Identify which cell holds the provided text, then report its (X, Y) central coordinate. 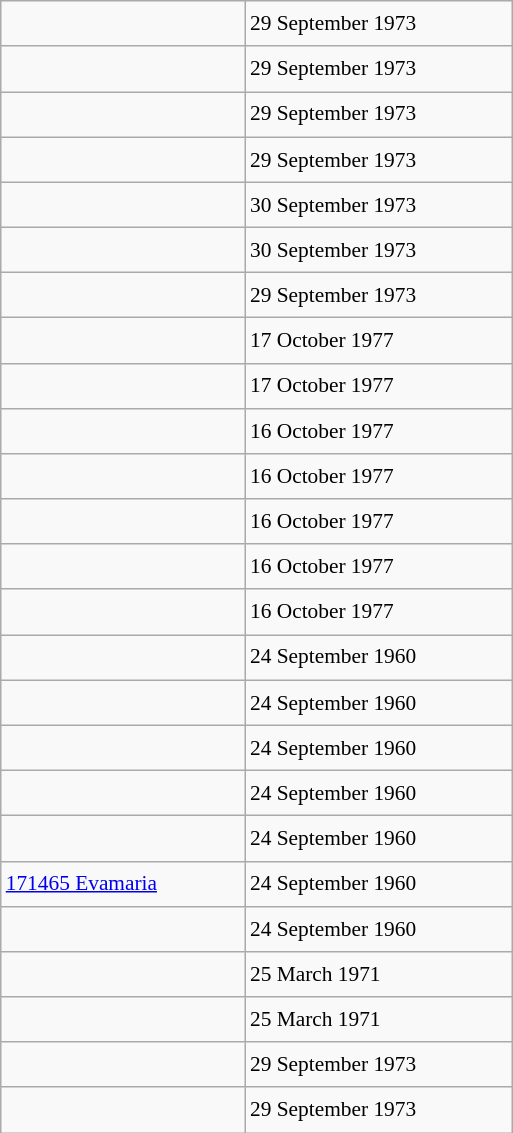
171465 Evamaria (123, 884)
